Find where the given text appears and provide that cell's center as [X, Y] coordinate. 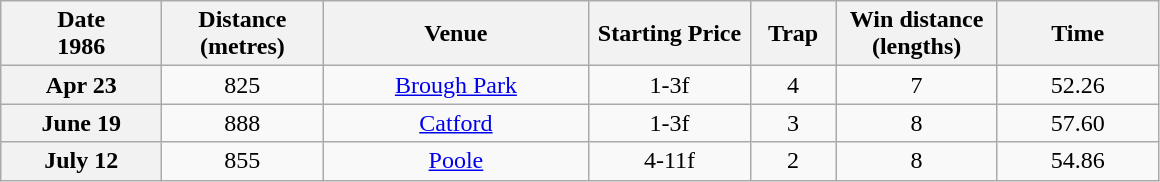
54.86 [1078, 161]
Catford [456, 123]
Trap [793, 34]
57.60 [1078, 123]
June 19 [82, 123]
7 [916, 85]
825 [242, 85]
Distance(metres) [242, 34]
Poole [456, 161]
Date1986 [82, 34]
4 [793, 85]
3 [793, 123]
Apr 23 [82, 85]
July 12 [82, 161]
Win distance (lengths) [916, 34]
888 [242, 123]
Starting Price [670, 34]
Venue [456, 34]
52.26 [1078, 85]
Brough Park [456, 85]
855 [242, 161]
4-11f [670, 161]
Time [1078, 34]
2 [793, 161]
